Capture the cell that displays the provided text and extract its [X, Y] central coordinate. 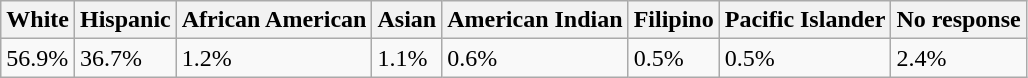
36.7% [125, 58]
Asian [407, 20]
Filipino [674, 20]
White [38, 20]
1.2% [274, 58]
0.6% [535, 58]
No response [958, 20]
2.4% [958, 58]
American Indian [535, 20]
1.1% [407, 58]
56.9% [38, 58]
Hispanic [125, 20]
Pacific Islander [805, 20]
African American [274, 20]
